For the text-containing cell, return its midpoint in [x, y] coordinate format. 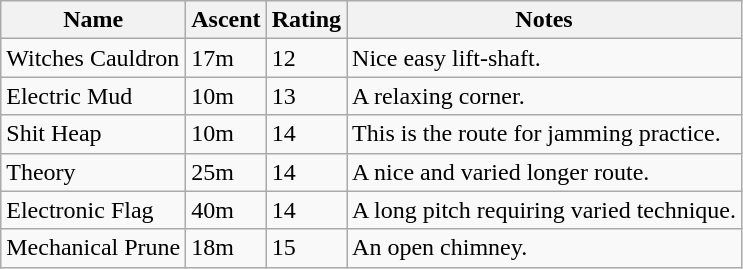
Rating [306, 20]
Theory [94, 172]
15 [306, 248]
A long pitch requiring varied technique. [544, 210]
13 [306, 96]
A relaxing corner. [544, 96]
17m [226, 58]
18m [226, 248]
Nice easy lift-shaft. [544, 58]
A nice and varied longer route. [544, 172]
Mechanical Prune [94, 248]
Electric Mud [94, 96]
Name [94, 20]
An open chimney. [544, 248]
Electronic Flag [94, 210]
Witches Cauldron [94, 58]
Ascent [226, 20]
12 [306, 58]
Notes [544, 20]
40m [226, 210]
25m [226, 172]
This is the route for jamming practice. [544, 134]
Shit Heap [94, 134]
